Extract the (x, y) coordinate from the center of the cell holding the provided text.  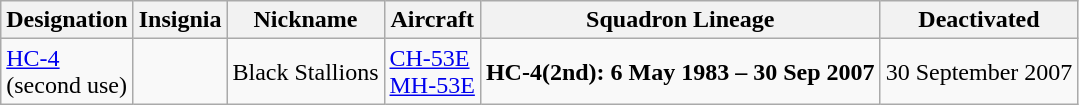
Deactivated (979, 20)
Squadron Lineage (680, 20)
30 September 2007 (979, 72)
Black Stallions (306, 72)
Insignia (180, 20)
CH-53EMH-53E (432, 72)
Nickname (306, 20)
Designation (67, 20)
HC-4(2nd): 6 May 1983 – 30 Sep 2007 (680, 72)
HC-4(second use) (67, 72)
Aircraft (432, 20)
